Locate the cell with the specified text and output its (x, y) center coordinate. 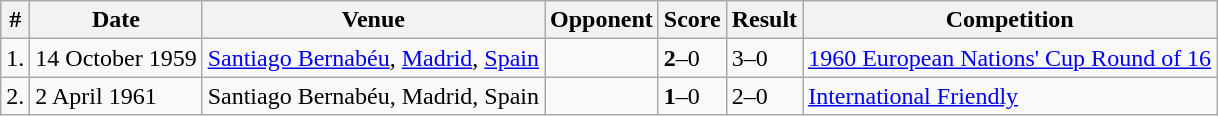
1. (16, 58)
14 October 1959 (116, 58)
Score (692, 20)
1960 European Nations' Cup Round of 16 (1010, 58)
3–0 (764, 58)
Venue (373, 20)
Opponent (602, 20)
2. (16, 96)
Date (116, 20)
1–0 (692, 96)
2 April 1961 (116, 96)
Result (764, 20)
# (16, 20)
Competition (1010, 20)
International Friendly (1010, 96)
